Identify which cell holds the provided text, then report its [X, Y] central coordinate. 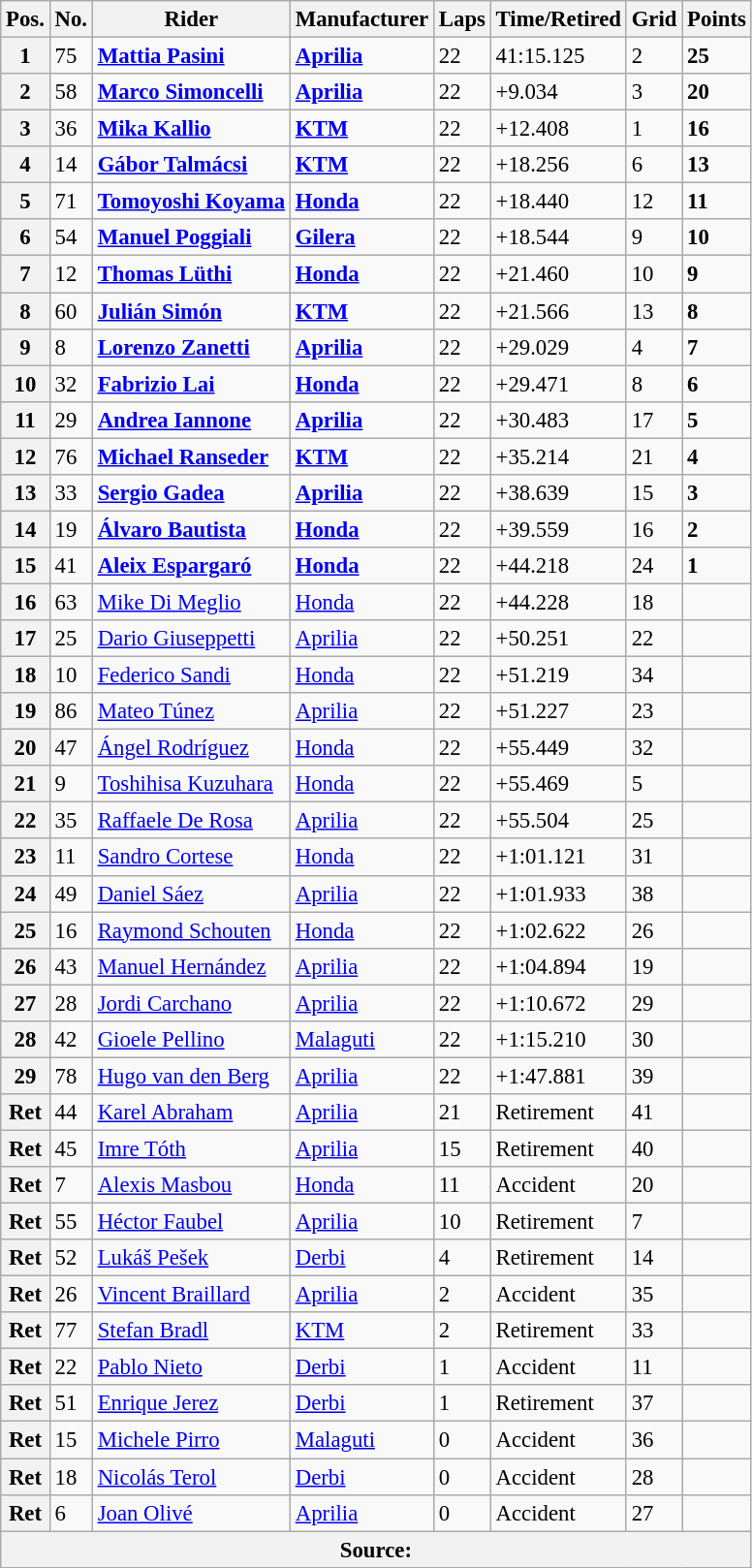
+1:10.672 [558, 1003]
+50.251 [558, 639]
Lukáš Pešek [191, 1258]
Nicolás Terol [191, 1477]
+30.483 [558, 420]
60 [71, 311]
52 [71, 1258]
Stefan Bradl [191, 1331]
Sergio Gadea [191, 493]
Mattia Pasini [191, 56]
+1:01.933 [558, 894]
+38.639 [558, 493]
Raffaele De Rosa [191, 821]
Mike Di Meglio [191, 602]
34 [653, 675]
Manuel Hernández [191, 966]
Michael Ranseder [191, 456]
Julián Simón [191, 311]
54 [71, 237]
Michele Pirro [191, 1440]
55 [71, 1222]
Tomoyoshi Koyama [191, 202]
Fabrizio Lai [191, 384]
Pablo Nieto [191, 1367]
+44.218 [558, 566]
Gilera [361, 237]
Imre Tóth [191, 1148]
+1:04.894 [558, 966]
Gioele Pellino [191, 1040]
Source: [376, 1550]
+44.228 [558, 602]
+1:15.210 [558, 1040]
+51.219 [558, 675]
Raymond Schouten [191, 930]
+55.449 [558, 748]
Ángel Rodríguez [191, 748]
+1:02.622 [558, 930]
Lorenzo Zanetti [191, 347]
42 [71, 1040]
Sandro Cortese [191, 858]
Points [717, 19]
38 [653, 894]
No. [71, 19]
Dario Giuseppetti [191, 639]
Vincent Braillard [191, 1295]
Andrea Iannone [191, 420]
Daniel Sáez [191, 894]
Rider [191, 19]
Enrique Jerez [191, 1404]
Hugo van den Berg [191, 1076]
63 [71, 602]
40 [653, 1148]
+18.544 [558, 237]
+55.504 [558, 821]
Gábor Talmácsi [191, 165]
37 [653, 1404]
78 [71, 1076]
+51.227 [558, 711]
+1:01.121 [558, 858]
Manufacturer [361, 19]
30 [653, 1040]
Joan Olivé [191, 1513]
75 [71, 56]
Mika Kallio [191, 129]
71 [71, 202]
39 [653, 1076]
Mateo Túnez [191, 711]
+1:47.881 [558, 1076]
Héctor Faubel [191, 1222]
+9.034 [558, 92]
Manuel Poggiali [191, 237]
Pos. [25, 19]
58 [71, 92]
Marco Simoncelli [191, 92]
+55.469 [558, 784]
Aleix Espargaró [191, 566]
Federico Sandi [191, 675]
Toshihisa Kuzuhara [191, 784]
+29.029 [558, 347]
76 [71, 456]
Jordi Carchano [191, 1003]
31 [653, 858]
41:15.125 [558, 56]
86 [71, 711]
51 [71, 1404]
77 [71, 1331]
+35.214 [558, 456]
49 [71, 894]
Alexis Masbou [191, 1185]
Laps [463, 19]
44 [71, 1113]
45 [71, 1148]
47 [71, 748]
Karel Abraham [191, 1113]
+29.471 [558, 384]
Thomas Lüthi [191, 274]
+21.566 [558, 311]
+21.460 [558, 274]
Álvaro Bautista [191, 529]
+39.559 [558, 529]
43 [71, 966]
Time/Retired [558, 19]
+12.408 [558, 129]
Grid [653, 19]
+18.440 [558, 202]
+18.256 [558, 165]
